Locate the cell with the specified text and output its [X, Y] center coordinate. 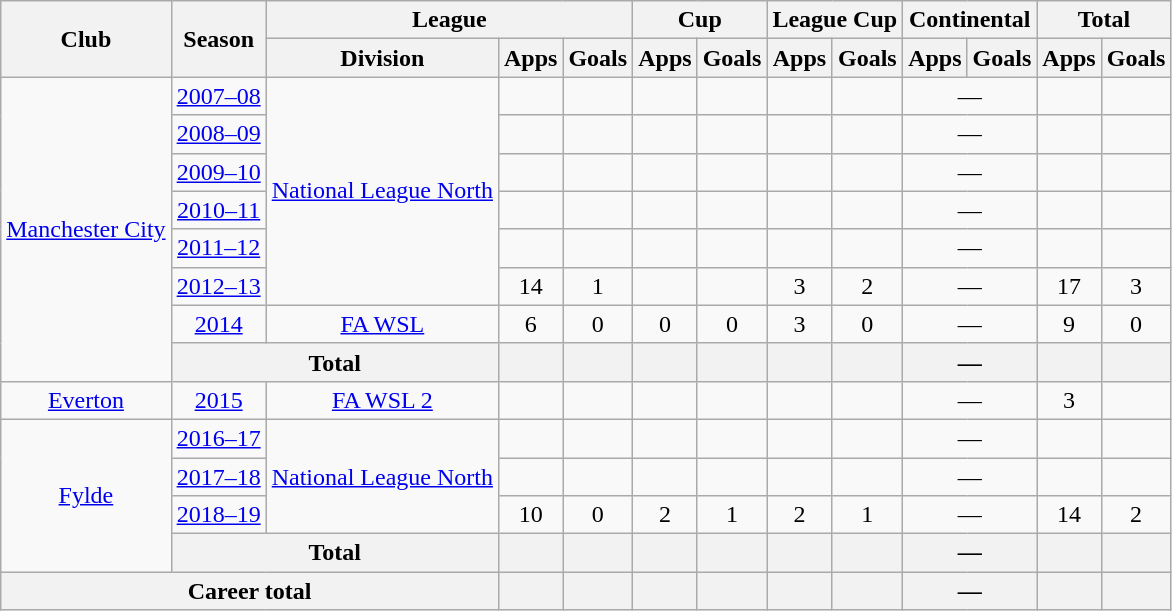
Season [218, 39]
FA WSL 2 [382, 400]
10 [530, 515]
Division [382, 58]
FA WSL [382, 324]
Manchester City [86, 229]
Fylde [86, 495]
6 [530, 324]
17 [1069, 286]
League [449, 20]
2015 [218, 400]
2018–19 [218, 515]
Club [86, 39]
2011–12 [218, 248]
2010–11 [218, 210]
Continental [970, 20]
9 [1069, 324]
Career total [250, 591]
2017–18 [218, 477]
2014 [218, 324]
2012–13 [218, 286]
2007–08 [218, 96]
2008–09 [218, 134]
Everton [86, 400]
2009–10 [218, 172]
Cup [700, 20]
League Cup [835, 20]
2016–17 [218, 438]
